Detect which cell encompasses the target text, then output its (X, Y) center coordinate. 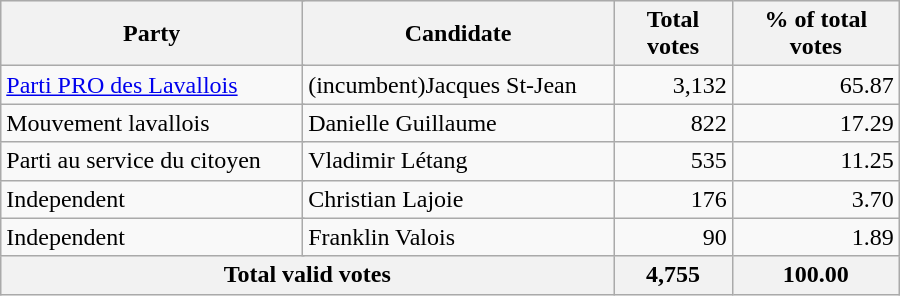
Christian Lajoie (458, 199)
90 (674, 237)
822 (674, 123)
Franklin Valois (458, 237)
Parti au service du citoyen (152, 161)
Danielle Guillaume (458, 123)
(incumbent)Jacques St-Jean (458, 85)
17.29 (816, 123)
Parti PRO des Lavallois (152, 85)
Vladimir Létang (458, 161)
4,755 (674, 275)
Mouvement lavallois (152, 123)
Total valid votes (308, 275)
3.70 (816, 199)
1.89 (816, 237)
65.87 (816, 85)
Total votes (674, 34)
176 (674, 199)
100.00 (816, 275)
3,132 (674, 85)
% of total votes (816, 34)
Party (152, 34)
535 (674, 161)
Candidate (458, 34)
11.25 (816, 161)
